Return [X, Y] of the center of cell containing provided text 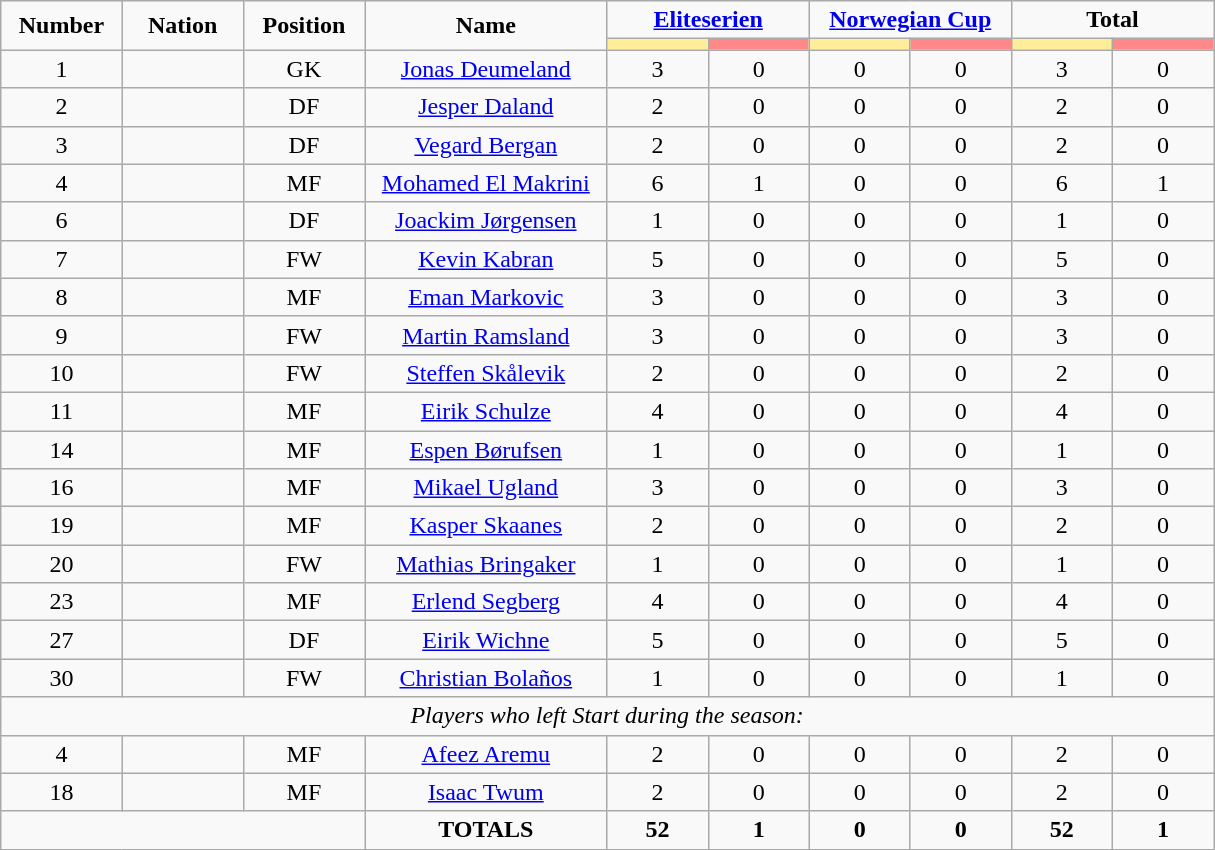
7 [62, 259]
14 [62, 449]
Joackim Jørgensen [486, 221]
Mathias Bringaker [486, 564]
Position [304, 26]
Name [486, 26]
Jonas Deumeland [486, 69]
Mohamed El Makrini [486, 183]
Eirik Wichne [486, 640]
Nation [182, 26]
Eirik Schulze [486, 411]
Jesper Daland [486, 107]
Number [62, 26]
20 [62, 564]
11 [62, 411]
30 [62, 678]
Kasper Skaanes [486, 526]
Eliteserien [708, 20]
Norwegian Cup [910, 20]
10 [62, 373]
Isaac Twum [486, 792]
Espen Børufsen [486, 449]
Christian Bolaños [486, 678]
9 [62, 335]
23 [62, 602]
TOTALS [486, 830]
19 [62, 526]
Eman Markovic [486, 297]
Martin Ramsland [486, 335]
8 [62, 297]
Total [1112, 20]
Erlend Segberg [486, 602]
27 [62, 640]
Kevin Kabran [486, 259]
GK [304, 69]
18 [62, 792]
Afeez Aremu [486, 754]
Mikael Ugland [486, 488]
Steffen Skålevik [486, 373]
Vegard Bergan [486, 145]
16 [62, 488]
Players who left Start during the season: [608, 716]
